Return (x, y) of the center of cell containing provided text 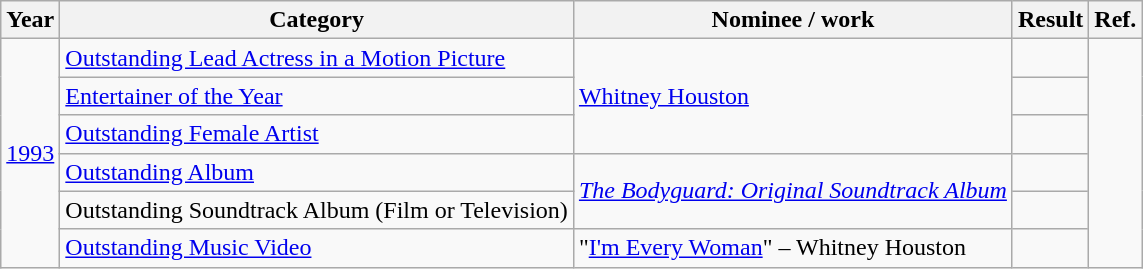
Result (1050, 20)
1993 (30, 153)
Ref. (1116, 20)
Outstanding Female Artist (317, 134)
Whitney Houston (792, 96)
Outstanding Lead Actress in a Motion Picture (317, 58)
Outstanding Music Video (317, 248)
Year (30, 20)
"I'm Every Woman" – Whitney Houston (792, 248)
The Bodyguard: Original Soundtrack Album (792, 191)
Category (317, 20)
Nominee / work (792, 20)
Outstanding Soundtrack Album (Film or Television) (317, 210)
Entertainer of the Year (317, 96)
Outstanding Album (317, 172)
